Provide the [x, y] coordinate of the cell's center where the given text is located.  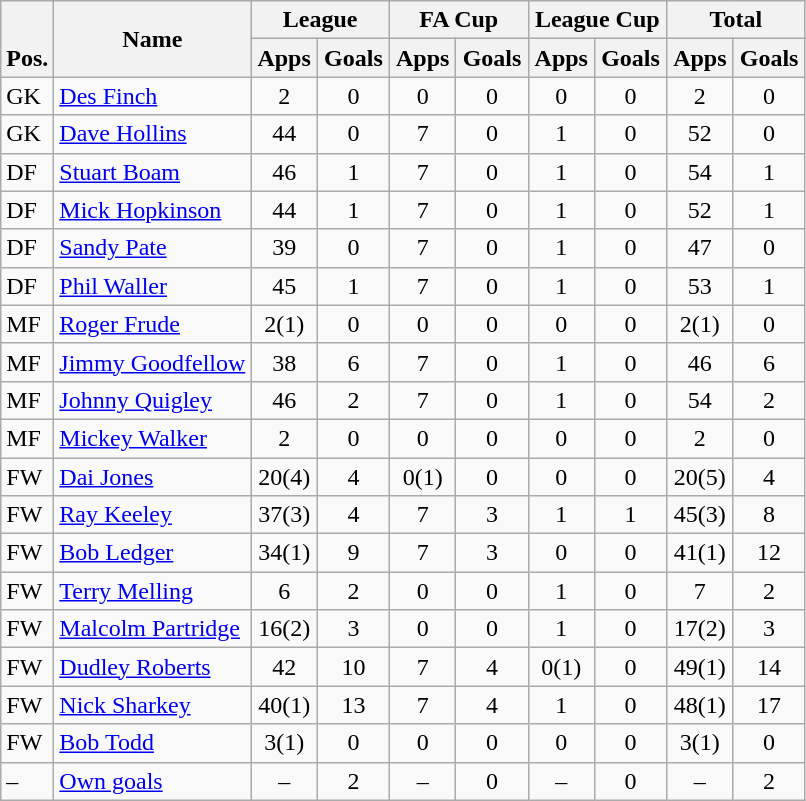
Des Finch [152, 96]
37(3) [284, 515]
Name [152, 39]
Own goals [152, 781]
8 [769, 515]
42 [284, 667]
Jimmy Goodfellow [152, 362]
Stuart Boam [152, 172]
13 [353, 705]
16(2) [284, 629]
Roger Frude [152, 324]
9 [353, 553]
20(5) [700, 477]
38 [284, 362]
53 [700, 286]
40(1) [284, 705]
34(1) [284, 553]
45 [284, 286]
Mick Hopkinson [152, 210]
20(4) [284, 477]
Total [736, 20]
Nick Sharkey [152, 705]
49(1) [700, 667]
45(3) [700, 515]
17 [769, 705]
Bob Todd [152, 743]
Dai Jones [152, 477]
10 [353, 667]
39 [284, 248]
FA Cup [458, 20]
Sandy Pate [152, 248]
Terry Melling [152, 591]
Mickey Walker [152, 438]
41(1) [700, 553]
Bob Ledger [152, 553]
14 [769, 667]
Ray Keeley [152, 515]
League [320, 20]
Phil Waller [152, 286]
League Cup [598, 20]
Johnny Quigley [152, 400]
Dudley Roberts [152, 667]
17(2) [700, 629]
48(1) [700, 705]
12 [769, 553]
Malcolm Partridge [152, 629]
Dave Hollins [152, 134]
47 [700, 248]
Pos. [28, 39]
